Return [X, Y] of the center of cell containing provided text 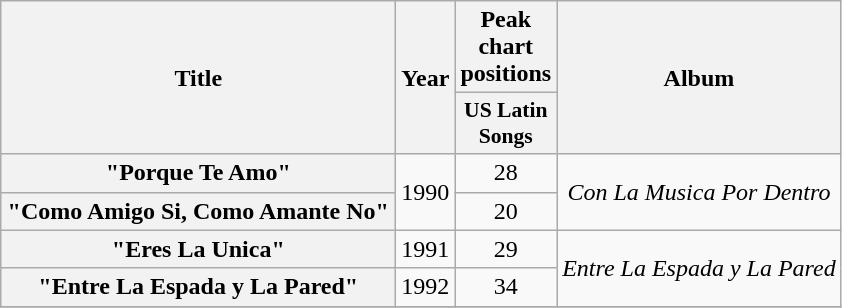
"Porque Te Amo" [198, 173]
1990 [426, 192]
"Entre La Espada y La Pared" [198, 287]
Year [426, 78]
Peak chart positions [506, 47]
34 [506, 287]
Title [198, 78]
"Como Amigo Si, Como Amante No" [198, 211]
1991 [426, 249]
"Eres La Unica" [198, 249]
Album [700, 78]
20 [506, 211]
29 [506, 249]
Entre La Espada y La Pared [700, 268]
1992 [426, 287]
28 [506, 173]
US Latin Songs [506, 124]
Con La Musica Por Dentro [700, 192]
